Pinpoint the cell where the given text exists, returning its [X, Y] midpoint coordinate. 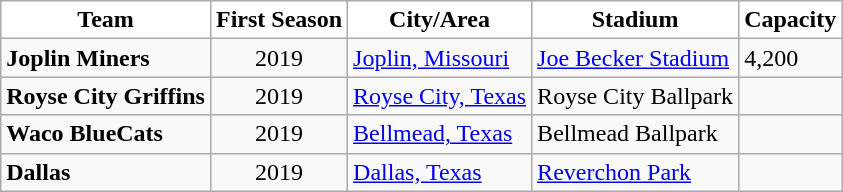
City/Area [440, 20]
Dallas, Texas [440, 172]
Joe Becker Stadium [636, 58]
Waco BlueCats [106, 134]
4,200 [790, 58]
First Season [278, 20]
Team [106, 20]
Stadium [636, 20]
Royse City, Texas [440, 96]
Royse City Griffins [106, 96]
Joplin Miners [106, 58]
Dallas [106, 172]
Bellmead Ballpark [636, 134]
Bellmead, Texas [440, 134]
Royse City Ballpark [636, 96]
Capacity [790, 20]
Joplin, Missouri [440, 58]
Reverchon Park [636, 172]
